Find where the given text appears and provide that cell's center as [x, y] coordinate. 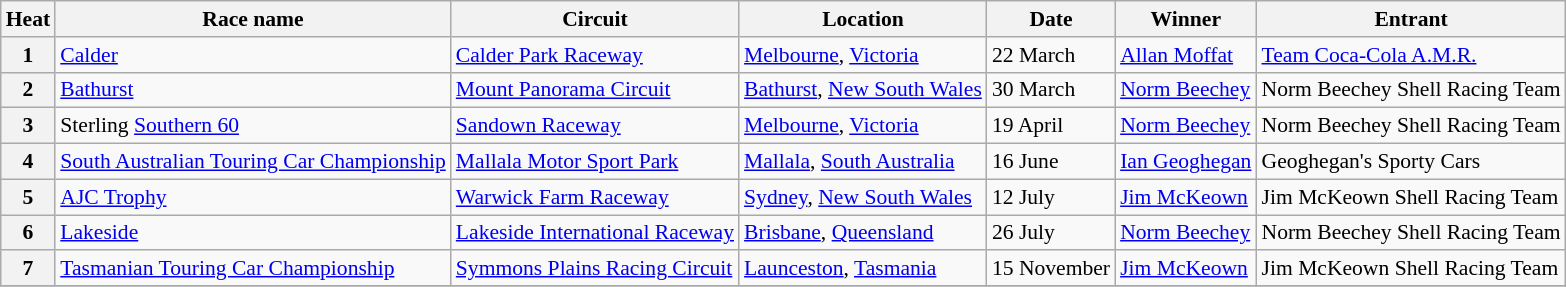
Launceston, Tasmania [863, 269]
15 November [1051, 269]
Allan Moffat [1186, 55]
5 [28, 197]
6 [28, 233]
Entrant [1410, 19]
12 July [1051, 197]
2 [28, 90]
4 [28, 162]
Warwick Farm Raceway [595, 197]
Geoghegan's Sporty Cars [1410, 162]
Calder Park Raceway [595, 55]
Mallala Motor Sport Park [595, 162]
Symmons Plains Racing Circuit [595, 269]
Bathurst, New South Wales [863, 90]
22 March [1051, 55]
Sandown Raceway [595, 126]
1 [28, 55]
Bathurst [253, 90]
Calder [253, 55]
Sterling Southern 60 [253, 126]
30 March [1051, 90]
Mount Panorama Circuit [595, 90]
Date [1051, 19]
Winner [1186, 19]
Lakeside International Raceway [595, 233]
South Australian Touring Car Championship [253, 162]
16 June [1051, 162]
AJC Trophy [253, 197]
Circuit [595, 19]
26 July [1051, 233]
19 April [1051, 126]
Tasmanian Touring Car Championship [253, 269]
Team Coca-Cola A.M.R. [1410, 55]
Location [863, 19]
Sydney, New South Wales [863, 197]
Lakeside [253, 233]
Heat [28, 19]
Race name [253, 19]
Ian Geoghegan [1186, 162]
7 [28, 269]
Brisbane, Queensland [863, 233]
Mallala, South Australia [863, 162]
3 [28, 126]
